Return (x, y) of the center of cell containing provided text 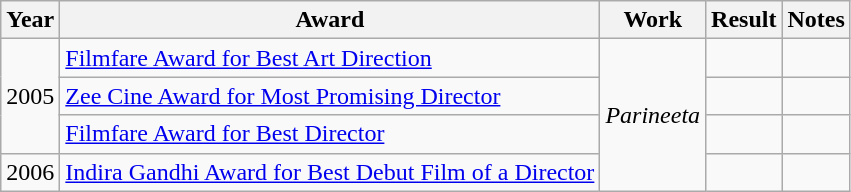
Filmfare Award for Best Art Direction (330, 58)
Work (653, 20)
Year (30, 20)
Result (744, 20)
Award (330, 20)
2006 (30, 172)
Notes (816, 20)
Parineeta (653, 115)
Zee Cine Award for Most Promising Director (330, 96)
2005 (30, 96)
Indira Gandhi Award for Best Debut Film of a Director (330, 172)
Filmfare Award for Best Director (330, 134)
